Detect which cell encompasses the target text, then output its [x, y] center coordinate. 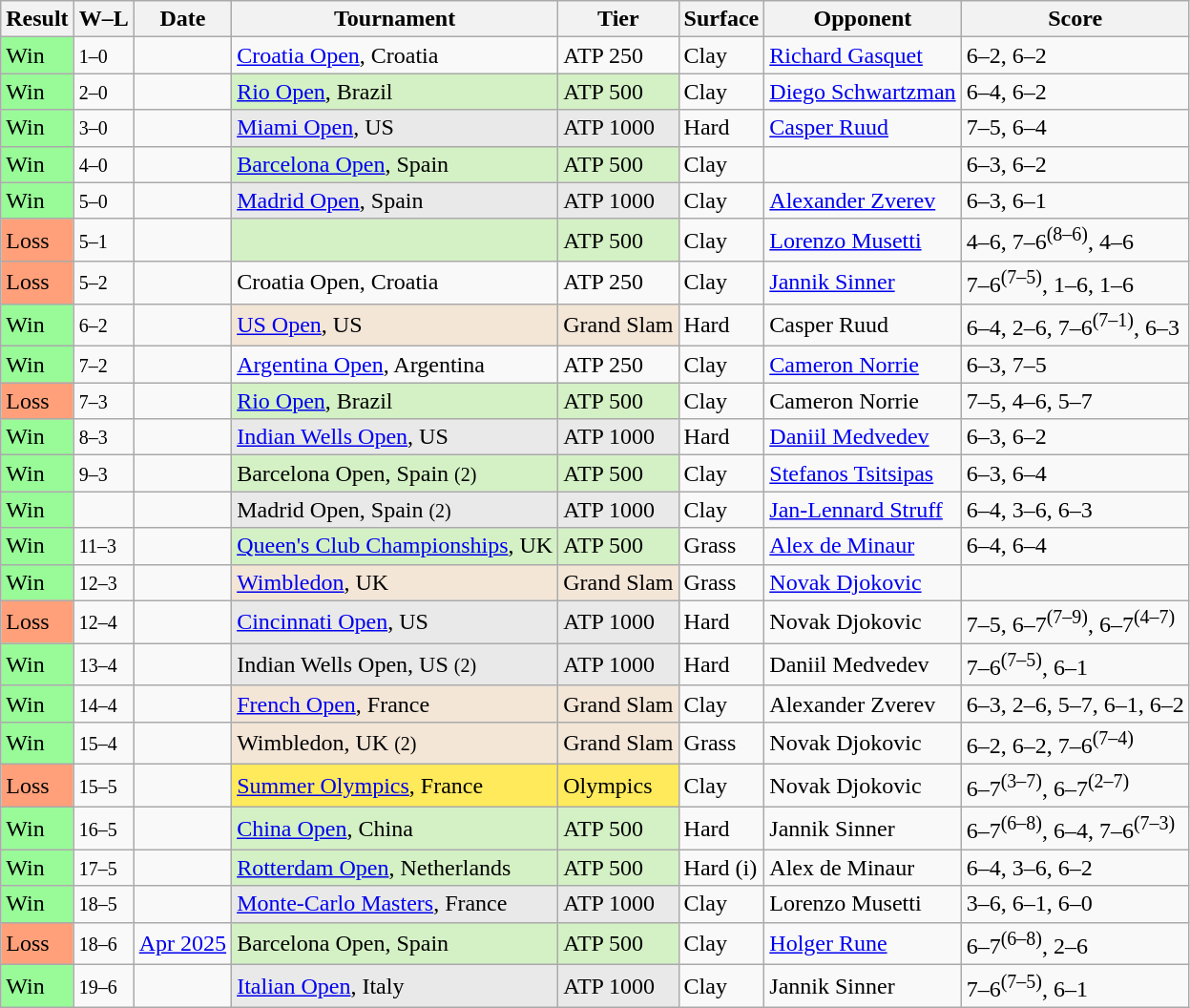
7–3 [103, 401]
6–4, 3–6, 6–3 [1075, 510]
Wimbledon, UK [395, 582]
6–2, 6–2, 7–6(7–4) [1075, 743]
Wimbledon, UK (2) [395, 743]
7–5, 6–7(7–9), 6–7(4–7) [1075, 622]
Indian Wells Open, US (2) [395, 664]
12–3 [103, 582]
6–4, 3–6, 6–2 [1075, 868]
6–3, 6–4 [1075, 473]
Monte-Carlo Masters, France [395, 904]
13–4 [103, 664]
6–4, 6–2 [1075, 92]
Stefanos Tsitsipas [863, 473]
7–2 [103, 365]
5–0 [103, 200]
5–1 [103, 241]
19–6 [103, 987]
7–6(7–5), 1–6, 1–6 [1075, 283]
6–7(6–8), 6–4, 7–6(7–3) [1075, 829]
7–5, 6–4 [1075, 128]
Barcelona Open, Spain (2) [395, 473]
6–4, 2–6, 7–6(7–1), 6–3 [1075, 325]
Queen's Club Championships, UK [395, 546]
Diego Schwartzman [863, 92]
6–3, 7–5 [1075, 365]
16–5 [103, 829]
Madrid Open, Spain [395, 200]
Rotterdam Open, Netherlands [395, 868]
6–3, 6–1 [1075, 200]
Result [37, 19]
Richard Gasquet [863, 55]
US Open, US [395, 325]
W–L [103, 19]
3–6, 6–1, 6–0 [1075, 904]
4–0 [103, 164]
18–5 [103, 904]
9–3 [103, 473]
Madrid Open, Spain (2) [395, 510]
14–4 [103, 703]
Olympics [618, 787]
Surface [721, 19]
6–2 [103, 325]
6–7(6–8), 2–6 [1075, 943]
15–4 [103, 743]
China Open, China [395, 829]
17–5 [103, 868]
Cincinnati Open, US [395, 622]
5–2 [103, 283]
3–0 [103, 128]
8–3 [103, 437]
Apr 2025 [182, 943]
7–5, 4–6, 5–7 [1075, 401]
18–6 [103, 943]
Argentina Open, Argentina [395, 365]
Indian Wells Open, US [395, 437]
Jan-Lennard Struff [863, 510]
Miami Open, US [395, 128]
6–7(3–7), 6–7(2–7) [1075, 787]
Tournament [395, 19]
12–4 [103, 622]
4–6, 7–6(8–6), 4–6 [1075, 241]
11–3 [103, 546]
Tier [618, 19]
Opponent [863, 19]
2–0 [103, 92]
Date [182, 19]
Hard (i) [721, 868]
15–5 [103, 787]
1–0 [103, 55]
Italian Open, Italy [395, 987]
Summer Olympics, France [395, 787]
6–4, 6–4 [1075, 546]
6–2, 6–2 [1075, 55]
6–3, 2–6, 5–7, 6–1, 6–2 [1075, 703]
French Open, France [395, 703]
Score [1075, 19]
Holger Rune [863, 943]
